Find where the given text appears and provide that cell's center as (X, Y) coordinate. 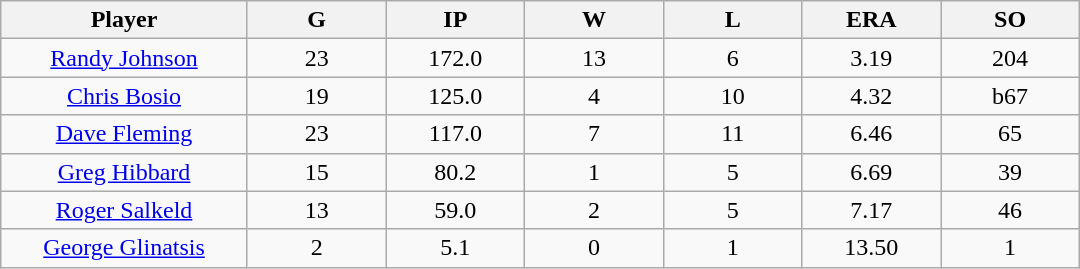
7 (594, 134)
George Glinatsis (124, 248)
13.50 (872, 248)
ERA (872, 20)
39 (1010, 172)
65 (1010, 134)
172.0 (456, 58)
11 (732, 134)
59.0 (456, 210)
Randy Johnson (124, 58)
4 (594, 96)
Player (124, 20)
Roger Salkeld (124, 210)
Chris Bosio (124, 96)
b67 (1010, 96)
7.17 (872, 210)
G (316, 20)
117.0 (456, 134)
IP (456, 20)
125.0 (456, 96)
80.2 (456, 172)
3.19 (872, 58)
19 (316, 96)
W (594, 20)
Dave Fleming (124, 134)
4.32 (872, 96)
0 (594, 248)
L (732, 20)
SO (1010, 20)
204 (1010, 58)
5.1 (456, 248)
6 (732, 58)
46 (1010, 210)
Greg Hibbard (124, 172)
15 (316, 172)
6.46 (872, 134)
10 (732, 96)
6.69 (872, 172)
